For the text-containing cell, return its midpoint in [X, Y] coordinate format. 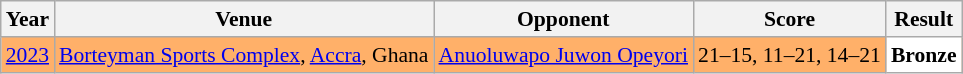
Borteyman Sports Complex, Accra, Ghana [244, 55]
Anuoluwapo Juwon Opeyori [564, 55]
Score [790, 19]
Year [28, 19]
2023 [28, 55]
Bronze [924, 55]
21–15, 11–21, 14–21 [790, 55]
Venue [244, 19]
Result [924, 19]
Opponent [564, 19]
